Extract the [X, Y] coordinate from the center of the cell holding the provided text.  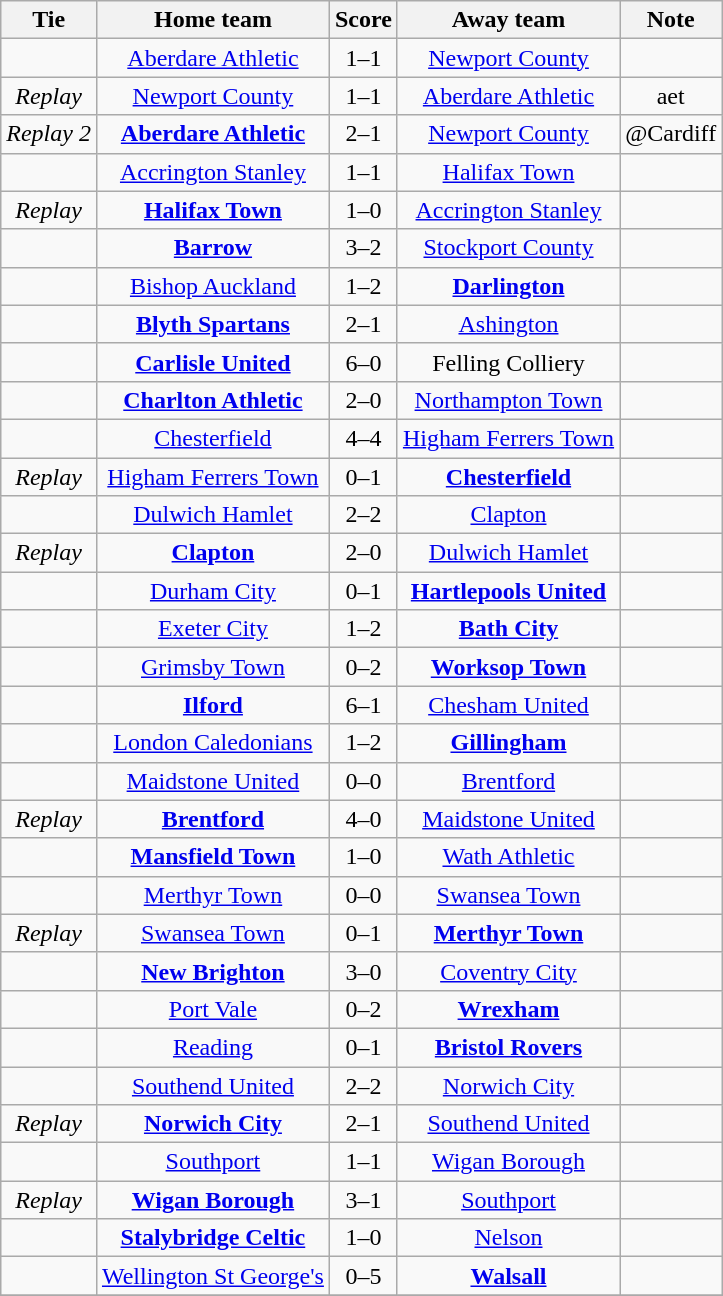
Home team [212, 20]
Away team [508, 20]
Score [363, 20]
Gillingham [508, 743]
3–1 [363, 1200]
Walsall [508, 1276]
Chesham United [508, 705]
3–2 [363, 248]
Note [671, 20]
Nelson [508, 1238]
Wath Athletic [508, 857]
Exeter City [212, 629]
6–0 [363, 362]
Wrexham [508, 1009]
Replay 2 [49, 134]
Ashington [508, 324]
New Brighton [212, 971]
4–4 [363, 438]
6–1 [363, 705]
Wellington St George's [212, 1276]
Bristol Rovers [508, 1047]
Port Vale [212, 1009]
Darlington [508, 286]
0–5 [363, 1276]
aet [671, 96]
Bath City [508, 629]
Bishop Auckland [212, 286]
Tie [49, 20]
Stalybridge Celtic [212, 1238]
Barrow [212, 248]
Mansfield Town [212, 857]
Felling Colliery [508, 362]
Stockport County [508, 248]
3–0 [363, 971]
Carlisle United [212, 362]
Blyth Spartans [212, 324]
Worksop Town [508, 667]
Reading [212, 1047]
Coventry City [508, 971]
Ilford [212, 705]
Northampton Town [508, 400]
Grimsby Town [212, 667]
Durham City [212, 591]
4–0 [363, 819]
Charlton Athletic [212, 400]
Hartlepools United [508, 591]
@Cardiff [671, 134]
London Caledonians [212, 743]
